Locate the cell with the specified text and output its (x, y) center coordinate. 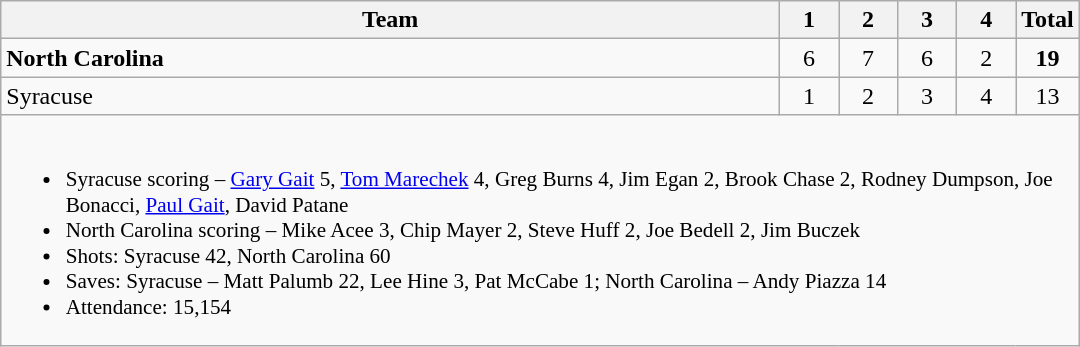
Team (390, 20)
13 (1048, 96)
North Carolina (390, 58)
7 (868, 58)
Total (1048, 20)
19 (1048, 58)
Syracuse (390, 96)
